Find where the given text appears and provide that cell's center as (x, y) coordinate. 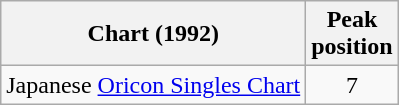
7 (352, 85)
Japanese Oricon Singles Chart (154, 85)
Chart (1992) (154, 34)
Peakposition (352, 34)
